Detect which cell encompasses the target text, then output its (x, y) center coordinate. 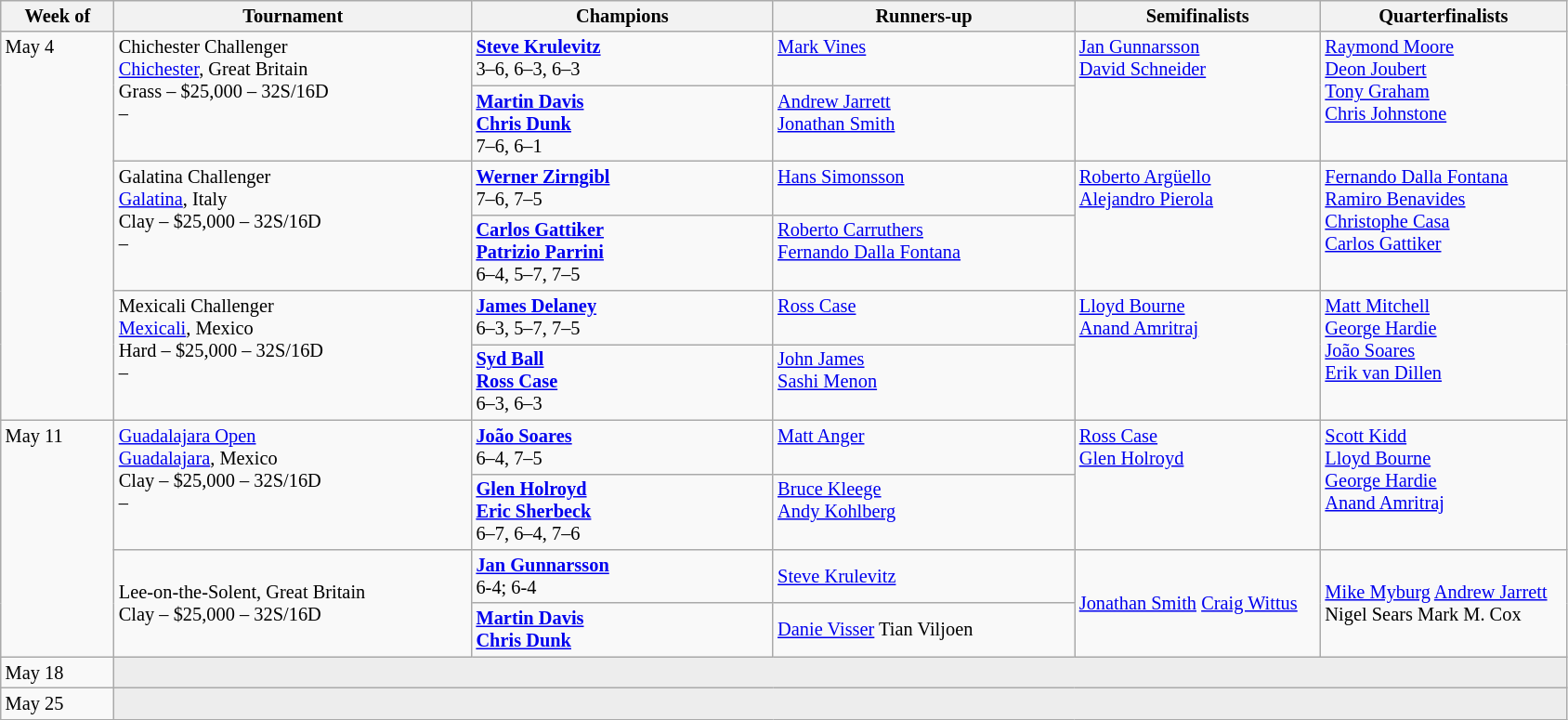
Matt Mitchell George Hardie João Soares Erik van Dillen (1444, 355)
Roberto Argüello Alejandro Pierola (1198, 225)
João Soares 6–4, 7–5 (622, 447)
Werner Zirngibl 7–6, 7–5 (622, 188)
Mexicali Challenger Mexicali, MexicoHard – $25,000 – 32S/16D – (294, 355)
Tournament (294, 16)
Guadalajara Open Guadalajara, MexicoClay – $25,000 – 32S/16D – (294, 485)
May 4 (58, 226)
Fernando Dalla Fontana Ramiro Benavides Christophe Casa Carlos Gattiker (1444, 225)
Jonathan Smith Craig Wittus (1198, 602)
May 25 (58, 703)
Raymond Moore Deon Joubert Tony Graham Chris Johnstone (1444, 97)
Mike Myburg Andrew Jarrett Nigel Sears Mark M. Cox (1444, 602)
Mark Vines (923, 59)
Jan Gunnarsson6-4; 6-4 (622, 576)
Martin Davis Chris Dunk (622, 630)
Carlos Gattiker Patrizio Parrini6–4, 5–7, 7–5 (622, 253)
Chichester Challenger Chichester, Great BritainGrass – $25,000 – 32S/16D – (294, 97)
James Delaney 6–3, 5–7, 7–5 (622, 318)
Champions (622, 16)
Bruce Kleege Andy Kohlberg (923, 512)
Danie Visser Tian Viljoen (923, 630)
Steve Krulevitz (923, 576)
Roberto Carruthers Fernando Dalla Fontana (923, 253)
Martin Davis Chris Dunk7–6, 6–1 (622, 124)
Ross Case Glen Holroyd (1198, 485)
Glen Holroyd Eric Sherbeck6–7, 6–4, 7–6 (622, 512)
Matt Anger (923, 447)
Week of (58, 16)
Scott Kidd Lloyd Bourne George Hardie Anand Amritraj (1444, 485)
Ross Case (923, 318)
Quarterfinalists (1444, 16)
Lloyd Bourne Anand Amritraj (1198, 355)
Syd Ball Ross Case6–3, 6–3 (622, 382)
Andrew Jarrett Jonathan Smith (923, 124)
Semifinalists (1198, 16)
Runners-up (923, 16)
Jan Gunnarsson David Schneider (1198, 97)
May 18 (58, 673)
Lee-on-the-Solent, Great BritainClay – $25,000 – 32S/16D (294, 602)
Steve Krulevitz 3–6, 6–3, 6–3 (622, 59)
John James Sashi Menon (923, 382)
May 11 (58, 539)
Galatina Challenger Galatina, ItalyClay – $25,000 – 32S/16D – (294, 225)
Hans Simonsson (923, 188)
